Detect which cell encompasses the target text, then output its [x, y] center coordinate. 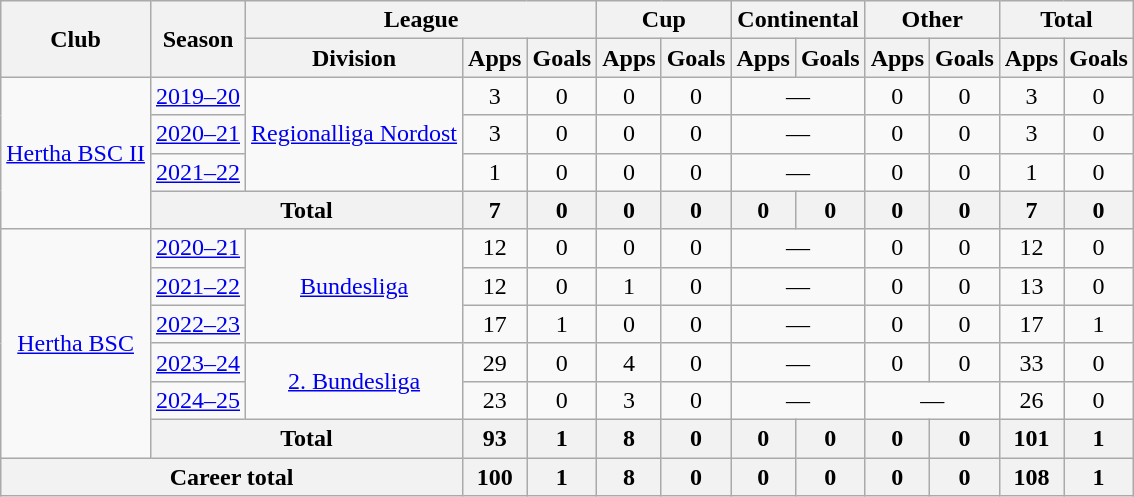
4 [629, 362]
Hertha BSC [76, 343]
2019–20 [198, 96]
Other [932, 20]
League [422, 20]
2024–25 [198, 400]
Career total [232, 477]
Continental [798, 20]
Division [354, 58]
Regionalliga Nordost [354, 134]
100 [495, 477]
33 [1031, 362]
13 [1031, 286]
2022–23 [198, 324]
Hertha BSC II [76, 153]
93 [495, 438]
Cup [664, 20]
26 [1031, 400]
108 [1031, 477]
Club [76, 39]
101 [1031, 438]
Season [198, 39]
2023–24 [198, 362]
2. Bundesliga [354, 381]
23 [495, 400]
29 [495, 362]
Bundesliga [354, 286]
